Output the [X, Y] coordinate of the center of the cell containing the given text.  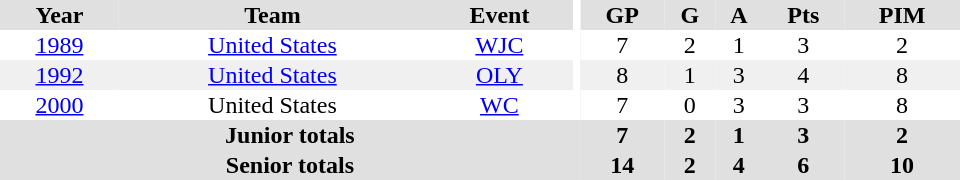
0 [690, 105]
Event [500, 15]
6 [804, 165]
G [690, 15]
2000 [60, 105]
OLY [500, 75]
1989 [60, 45]
Team [272, 15]
PIM [902, 15]
14 [622, 165]
GP [622, 15]
A [738, 15]
Year [60, 15]
Junior totals [290, 135]
Senior totals [290, 165]
10 [902, 165]
1992 [60, 75]
WC [500, 105]
Pts [804, 15]
WJC [500, 45]
